Pinpoint the cell where the given text exists, returning its [X, Y] midpoint coordinate. 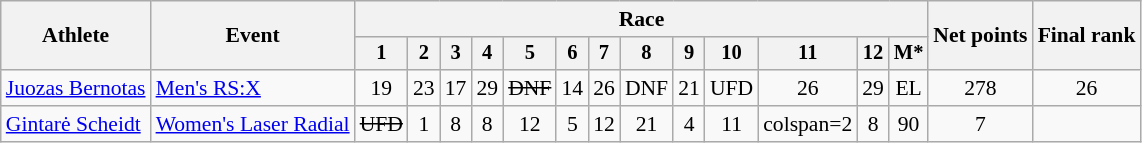
Event [253, 36]
14 [572, 88]
Net points [980, 36]
Gintarė Scheidt [76, 124]
278 [980, 88]
Race [642, 19]
9 [689, 54]
10 [732, 54]
2 [424, 54]
Women's Laser Radial [253, 124]
17 [456, 88]
19 [382, 88]
3 [456, 54]
Athlete [76, 36]
EL [908, 88]
Final rank [1087, 36]
colspan=2 [808, 124]
90 [908, 124]
23 [424, 88]
Men's RS:X [253, 88]
M* [908, 54]
6 [572, 54]
Juozas Bernotas [76, 88]
